Return (X, Y) of the center of cell containing provided text 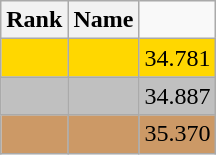
34.887 (178, 96)
35.370 (178, 134)
Name (104, 20)
Rank (34, 20)
34.781 (178, 58)
